Output the [x, y] coordinate of the center of the cell containing the given text.  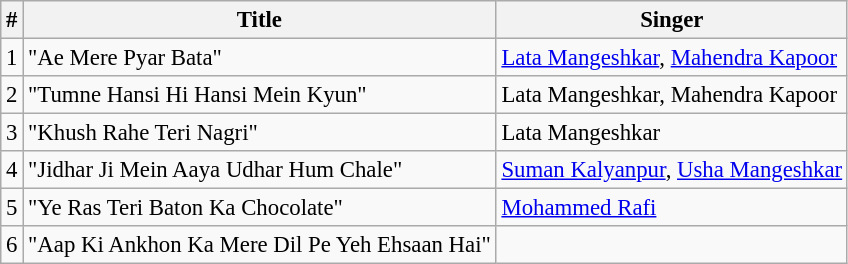
1 [12, 58]
Singer [672, 20]
6 [12, 245]
3 [12, 133]
Title [260, 20]
"Jidhar Ji Mein Aaya Udhar Hum Chale" [260, 170]
"Aap Ki Ankhon Ka Mere Dil Pe Yeh Ehsaan Hai" [260, 245]
Lata Mangeshkar [672, 133]
"Khush Rahe Teri Nagri" [260, 133]
Mohammed Rafi [672, 208]
5 [12, 208]
4 [12, 170]
"Tumne Hansi Hi Hansi Mein Kyun" [260, 95]
# [12, 20]
"Ye Ras Teri Baton Ka Chocolate" [260, 208]
2 [12, 95]
Suman Kalyanpur, Usha Mangeshkar [672, 170]
"Ae Mere Pyar Bata" [260, 58]
